Find where the given text appears and provide that cell's center as (X, Y) coordinate. 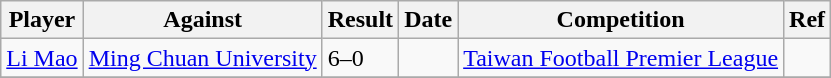
Against (202, 20)
Date (428, 20)
Player (42, 20)
Taiwan Football Premier League (621, 58)
Result (360, 20)
Ming Chuan University (202, 58)
Competition (621, 20)
Ref (808, 20)
6–0 (360, 58)
Li Mao (42, 58)
